Determine the [x, y] coordinate at the center of the cell enclosing the given text.  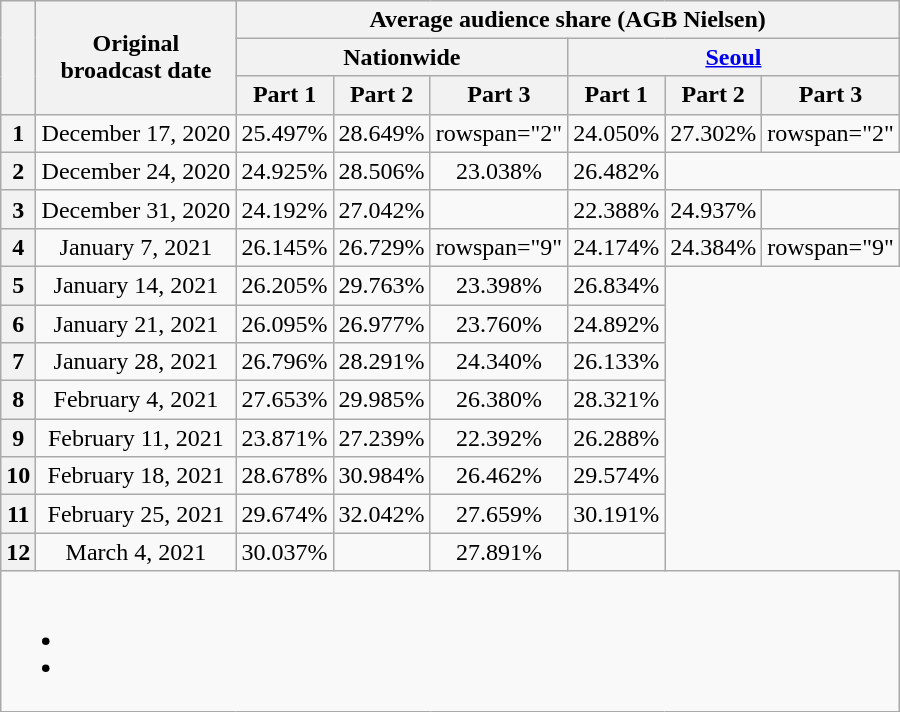
5 [18, 285]
23.760% [499, 323]
23.398% [499, 285]
Original broadcast date [136, 57]
28.649% [382, 133]
28.321% [616, 400]
24.050% [616, 133]
29.763% [382, 285]
29.985% [382, 400]
32.042% [382, 514]
26.095% [284, 323]
27.659% [499, 514]
6 [18, 323]
9 [18, 438]
23.871% [284, 438]
4 [18, 247]
26.796% [284, 362]
26.380% [499, 400]
February 4, 2021 [136, 400]
26.133% [616, 362]
7 [18, 362]
February 25, 2021 [136, 514]
10 [18, 476]
28.678% [284, 476]
24.925% [284, 171]
12 [18, 552]
March 4, 2021 [136, 552]
22.392% [499, 438]
25.497% [284, 133]
24.192% [284, 209]
3 [18, 209]
January 28, 2021 [136, 362]
27.239% [382, 438]
24.340% [499, 362]
27.653% [284, 400]
26.288% [616, 438]
February 18, 2021 [136, 476]
Seoul [734, 57]
26.729% [382, 247]
26.205% [284, 285]
27.302% [714, 133]
8 [18, 400]
26.482% [616, 171]
23.038% [499, 171]
1 [18, 133]
29.574% [616, 476]
2 [18, 171]
22.388% [616, 209]
30.984% [382, 476]
27.891% [499, 552]
28.506% [382, 171]
December 24, 2020 [136, 171]
27.042% [382, 209]
24.384% [714, 247]
24.174% [616, 247]
December 31, 2020 [136, 209]
December 17, 2020 [136, 133]
January 7, 2021 [136, 247]
Nationwide [402, 57]
29.674% [284, 514]
Average audience share (AGB Nielsen) [568, 19]
January 14, 2021 [136, 285]
24.892% [616, 323]
26.462% [499, 476]
24.937% [714, 209]
January 21, 2021 [136, 323]
February 11, 2021 [136, 438]
26.145% [284, 247]
26.834% [616, 285]
26.977% [382, 323]
30.191% [616, 514]
11 [18, 514]
30.037% [284, 552]
28.291% [382, 362]
